Detect which cell encompasses the target text, then output its (X, Y) center coordinate. 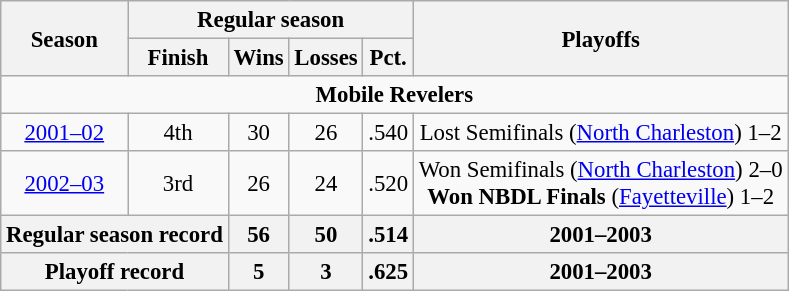
Losses (326, 58)
Pct. (388, 58)
Lost Semifinals (North Charleston) 1–2 (600, 133)
2002–03 (64, 184)
Regular season (271, 20)
.540 (388, 133)
.514 (388, 235)
Finish (178, 58)
3rd (178, 184)
2001–2003 (600, 235)
.520 (388, 184)
Season (64, 38)
2001–02 (64, 133)
Wins (258, 58)
Regular season record (114, 235)
50 (326, 235)
Playoffs (600, 38)
Won Semifinals (North Charleston) 2–0 Won NBDL Finals (Fayetteville) 1–2 (600, 184)
56 (258, 235)
30 (258, 133)
24 (326, 184)
Mobile Revelers (394, 95)
4th (178, 133)
